Find where the given text appears and provide that cell's center as [x, y] coordinate. 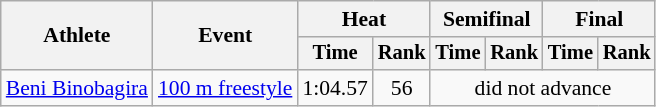
100 m freestyle [225, 88]
Athlete [77, 36]
Heat [364, 19]
1:04.57 [334, 88]
Beni Binobagira [77, 88]
Semifinal [486, 19]
did not advance [542, 88]
56 [402, 88]
Final [599, 19]
Event [225, 36]
